Scan for the cell matching the given text and deliver its (X, Y) coordinate at center. 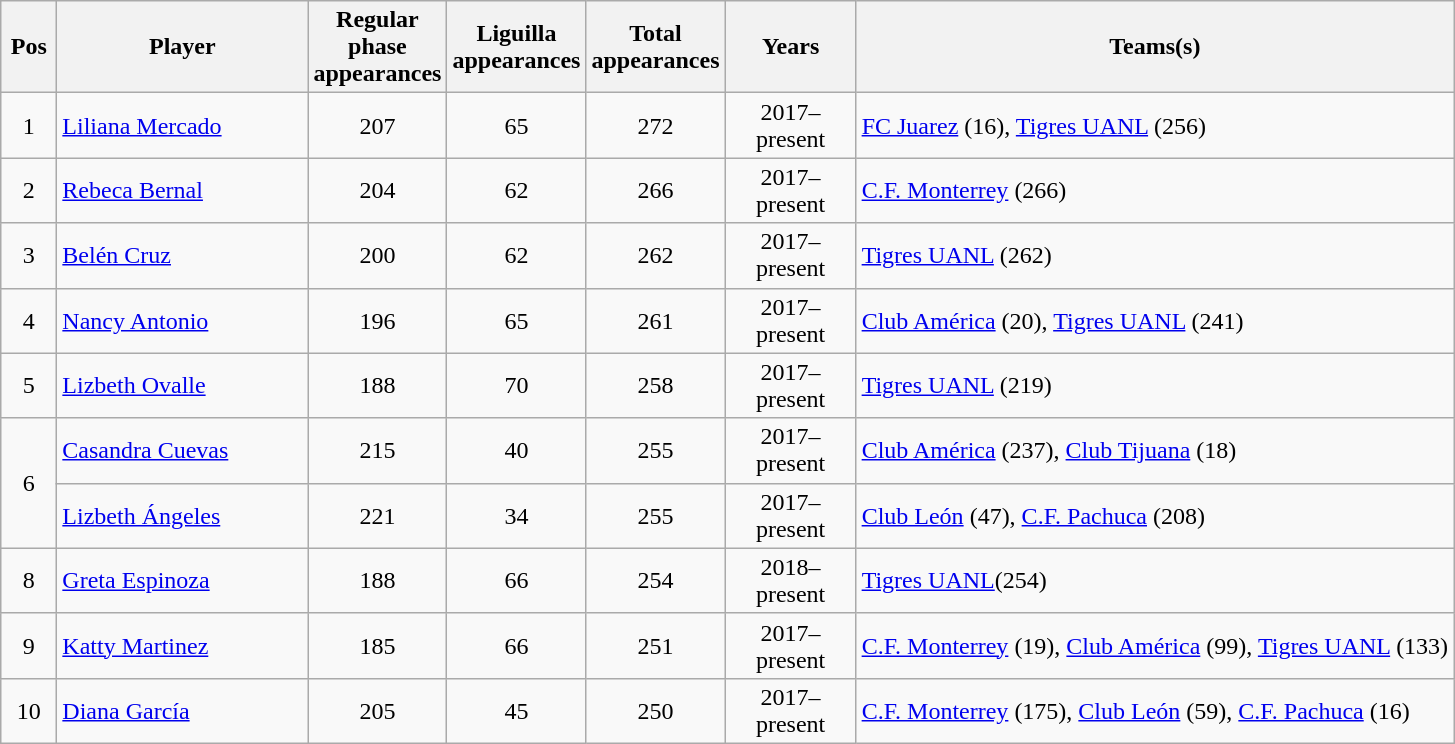
4 (29, 320)
262 (656, 256)
10 (29, 710)
Total appearances (656, 47)
9 (29, 646)
FC Juarez (16), Tigres UANL (256) (1155, 126)
C.F. Monterrey (175), Club León (59), C.F. Pachuca (16) (1155, 710)
Nancy Antonio (182, 320)
40 (516, 450)
34 (516, 516)
215 (378, 450)
261 (656, 320)
254 (656, 580)
6 (29, 483)
70 (516, 386)
45 (516, 710)
Diana García (182, 710)
Tigres UANL (262) (1155, 256)
Greta Espinoza (182, 580)
250 (656, 710)
5 (29, 386)
Lizbeth Ovalle (182, 386)
Years (790, 47)
258 (656, 386)
Belén Cruz (182, 256)
Club América (237), Club Tijuana (18) (1155, 450)
Liguilla appearances (516, 47)
185 (378, 646)
Lizbeth Ángeles (182, 516)
Regular phase appearances (378, 47)
Club León (47), C.F. Pachuca (208) (1155, 516)
Club América (20), Tigres UANL (241) (1155, 320)
Tigres UANL(254) (1155, 580)
Player (182, 47)
Katty Martinez (182, 646)
2 (29, 190)
1 (29, 126)
Casandra Cuevas (182, 450)
205 (378, 710)
266 (656, 190)
Pos (29, 47)
251 (656, 646)
C.F. Monterrey (19), Club América (99), Tigres UANL (133) (1155, 646)
8 (29, 580)
2018–present (790, 580)
Liliana Mercado (182, 126)
272 (656, 126)
Rebeca Bernal (182, 190)
C.F. Monterrey (266) (1155, 190)
196 (378, 320)
Tigres UANL (219) (1155, 386)
200 (378, 256)
3 (29, 256)
Teams(s) (1155, 47)
207 (378, 126)
204 (378, 190)
221 (378, 516)
